Identify which cell holds the provided text, then report its [x, y] central coordinate. 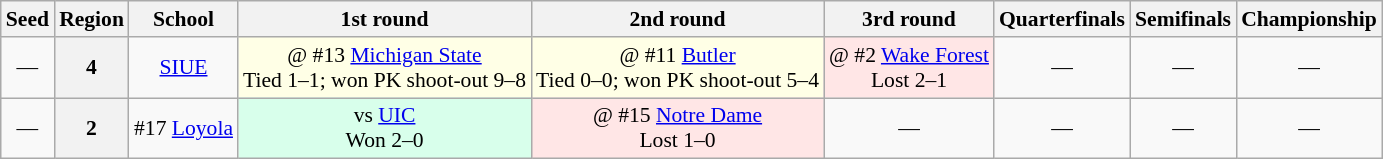
@ #2 Wake ForestLost 2–1 [909, 68]
Region [92, 19]
2 [92, 128]
vs UICWon 2–0 [384, 128]
4 [92, 68]
@ #13 Michigan StateTied 1–1; won PK shoot-out 9–8 [384, 68]
#17 Loyola [184, 128]
1st round [384, 19]
School [184, 19]
@ #15 Notre DameLost 1–0 [678, 128]
@ #11 ButlerTied 0–0; won PK shoot-out 5–4 [678, 68]
3rd round [909, 19]
Championship [1309, 19]
Semifinals [1183, 19]
2nd round [678, 19]
SIUE [184, 68]
Quarterfinals [1062, 19]
Seed [28, 19]
